Find where the given text appears and provide that cell's center as (x, y) coordinate. 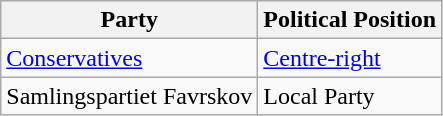
Samlingspartiet Favrskov (130, 96)
Party (130, 20)
Political Position (350, 20)
Conservatives (130, 58)
Centre-right (350, 58)
Local Party (350, 96)
